Identify which cell holds the provided text, then report its [X, Y] central coordinate. 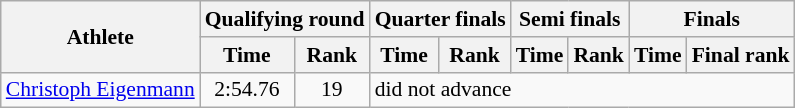
19 [332, 90]
Qualifying round [285, 19]
Finals [712, 19]
Quarter finals [440, 19]
Christoph Eigenmann [100, 90]
did not advance [582, 90]
2:54.76 [247, 90]
Athlete [100, 36]
Final rank [741, 55]
Semi finals [570, 19]
